Extract the (x, y) coordinate from the center of the cell holding the provided text.  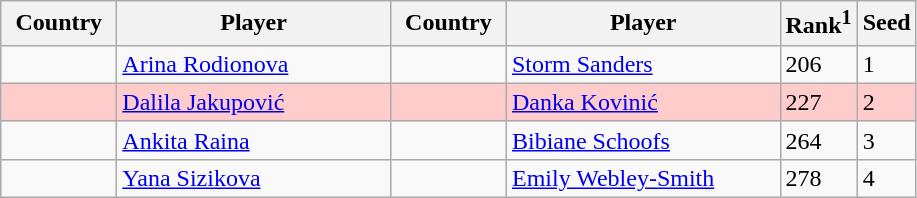
Storm Sanders (643, 64)
4 (886, 178)
206 (818, 64)
3 (886, 140)
Rank1 (818, 24)
Bibiane Schoofs (643, 140)
Seed (886, 24)
264 (818, 140)
Danka Kovinić (643, 102)
Yana Sizikova (254, 178)
Emily Webley-Smith (643, 178)
2 (886, 102)
Ankita Raina (254, 140)
Dalila Jakupović (254, 102)
Arina Rodionova (254, 64)
1 (886, 64)
278 (818, 178)
227 (818, 102)
